Search for the cell housing the specified text and yield its (X, Y) center coordinate. 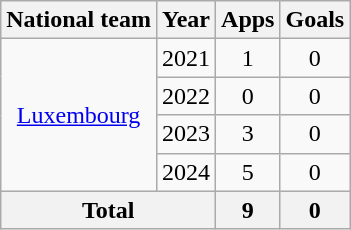
3 (248, 134)
2022 (186, 96)
1 (248, 58)
National team (79, 20)
Year (186, 20)
Total (108, 210)
9 (248, 210)
2023 (186, 134)
2024 (186, 172)
Luxembourg (79, 115)
5 (248, 172)
Apps (248, 20)
Goals (315, 20)
2021 (186, 58)
